Provide the [x, y] coordinate of the cell's center where the given text is located.  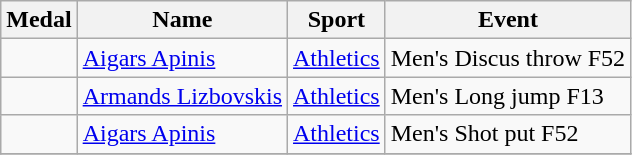
Sport [337, 20]
Medal [39, 20]
Name [182, 20]
Event [508, 20]
Armands Lizbovskis [182, 96]
Men's Shot put F52 [508, 134]
Men's Long jump F13 [508, 96]
Men's Discus throw F52 [508, 58]
